Find where the given text appears and provide that cell's center as (x, y) coordinate. 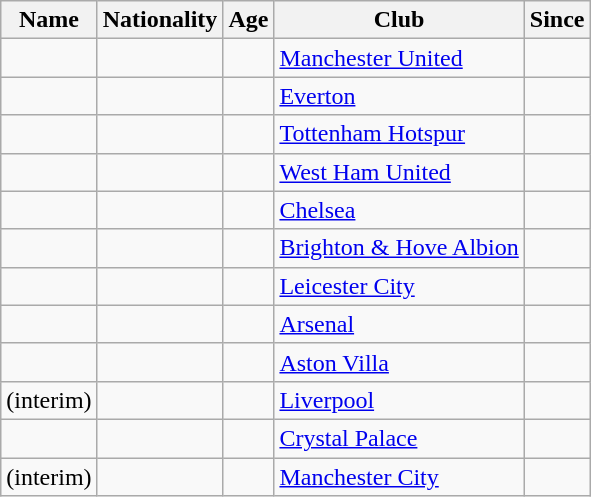
Manchester United (399, 58)
Since (557, 20)
Age (248, 20)
Tottenham Hotspur (399, 134)
Club (399, 20)
Everton (399, 96)
Aston Villa (399, 362)
Manchester City (399, 477)
Nationality (160, 20)
Leicester City (399, 286)
West Ham United (399, 172)
Crystal Palace (399, 438)
Arsenal (399, 324)
Liverpool (399, 400)
Brighton & Hove Albion (399, 248)
Name (49, 20)
Chelsea (399, 210)
